Return the (X, Y) coordinate for the center point of the cell that contains the specified text.  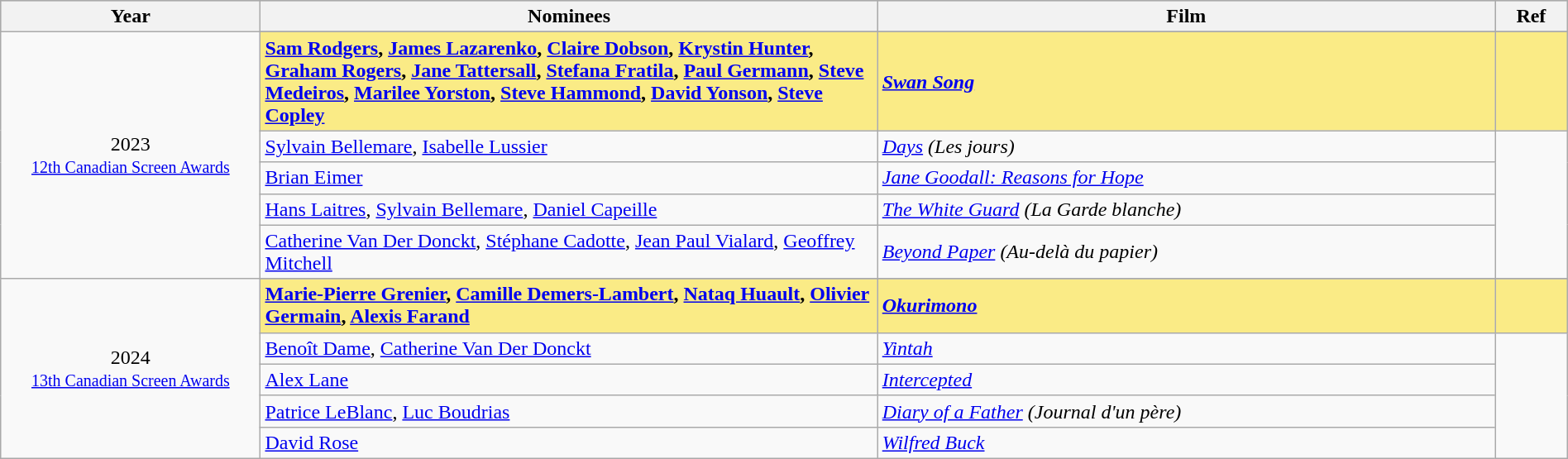
Patrice LeBlanc, Luc Boudrias (569, 411)
Nominees (569, 17)
Catherine Van Der Donckt, Stéphane Cadotte, Jean Paul Vialard, Geoffrey Mitchell (569, 251)
Swan Song (1186, 81)
Benoît Dame, Catherine Van Der Donckt (569, 348)
2023 12th Canadian Screen Awards (131, 155)
Marie-Pierre Grenier, Camille Demers-Lambert, Nataq Huault, Olivier Germain, Alexis Farand (569, 306)
Diary of a Father (Journal d'un père) (1186, 411)
Film (1186, 17)
Sylvain Bellemare, Isabelle Lussier (569, 146)
David Rose (569, 442)
Intercepted (1186, 380)
Alex Lane (569, 380)
Hans Laitres, Sylvain Bellemare, Daniel Capeille (569, 209)
Okurimono (1186, 306)
Days (Les jours) (1186, 146)
Beyond Paper (Au-delà du papier) (1186, 251)
Wilfred Buck (1186, 442)
The White Guard (La Garde blanche) (1186, 209)
Jane Goodall: Reasons for Hope (1186, 178)
Year (131, 17)
Brian Eimer (569, 178)
2024 13th Canadian Screen Awards (131, 369)
Yintah (1186, 348)
Ref (1532, 17)
